Scan for the cell matching the given text and deliver its (X, Y) coordinate at center. 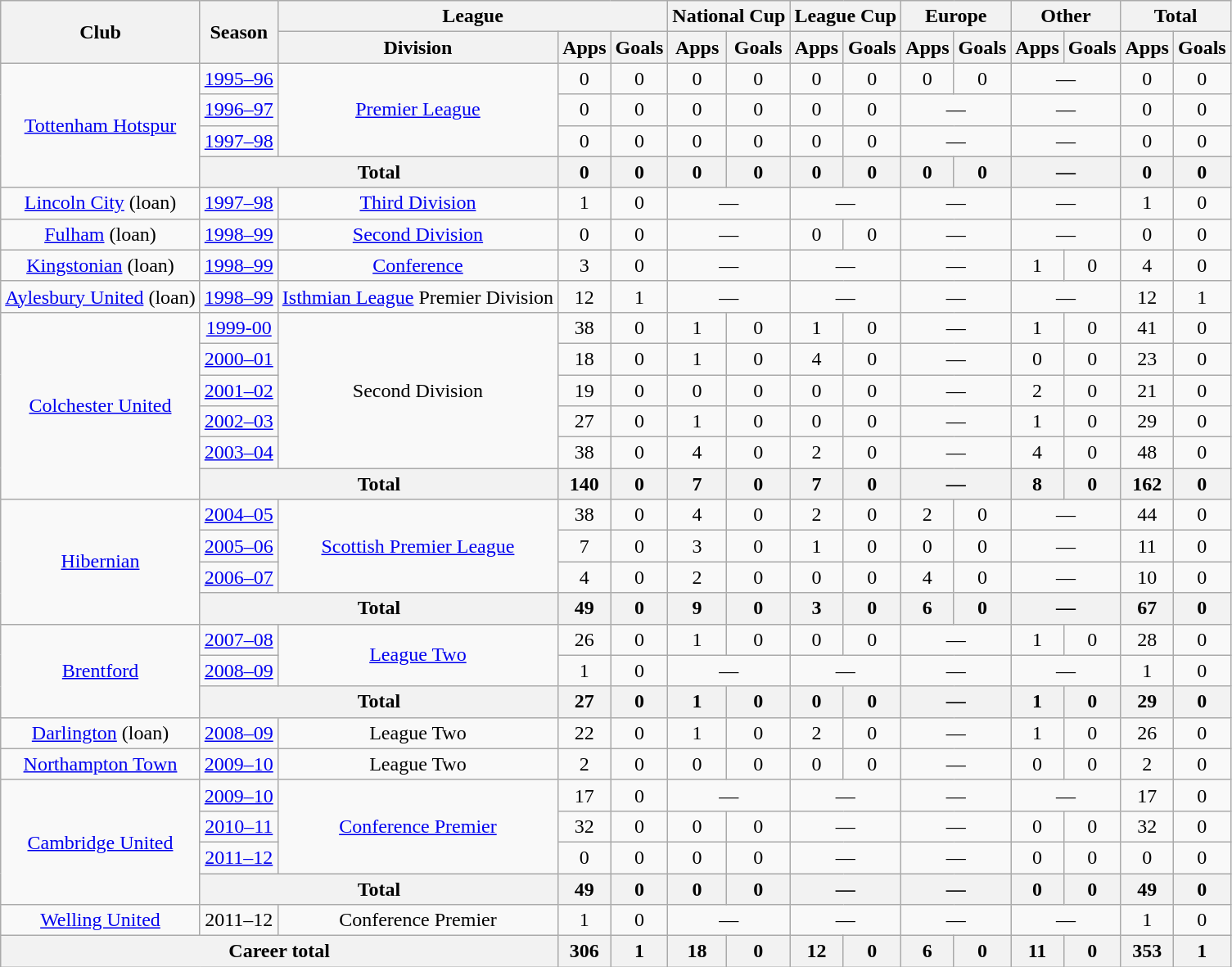
48 (1147, 453)
2003–04 (239, 453)
Welling United (100, 920)
2001–02 (239, 391)
Season (239, 32)
Darlington (loan) (100, 733)
44 (1147, 515)
Colchester United (100, 405)
Premier League (417, 110)
Conference (417, 265)
1999-00 (239, 328)
Isthmian League Premier Division (417, 296)
22 (584, 733)
Hibernian (100, 562)
2005–06 (239, 546)
2000–01 (239, 359)
9 (697, 608)
19 (584, 391)
306 (584, 951)
8 (1037, 484)
Fulham (loan) (100, 234)
28 (1147, 639)
National Cup (729, 16)
Tottenham Hotspur (100, 125)
Third Division (417, 203)
Career total (280, 951)
Kingstonian (loan) (100, 265)
140 (584, 484)
2002–03 (239, 422)
67 (1147, 608)
353 (1147, 951)
162 (1147, 484)
Lincoln City (loan) (100, 203)
2006–07 (239, 577)
1996–97 (239, 110)
1995–96 (239, 79)
2010–11 (239, 826)
Scottish Premier League (417, 546)
41 (1147, 328)
2004–05 (239, 515)
Cambridge United (100, 842)
Division (417, 47)
21 (1147, 391)
2007–08 (239, 639)
League (473, 16)
Europe (956, 16)
Brentford (100, 671)
League Cup (846, 16)
Aylesbury United (loan) (100, 296)
10 (1147, 577)
Club (100, 32)
Other (1066, 16)
Northampton Town (100, 764)
23 (1147, 359)
